Return the (X, Y) coordinate for the center point of the cell that contains the specified text.  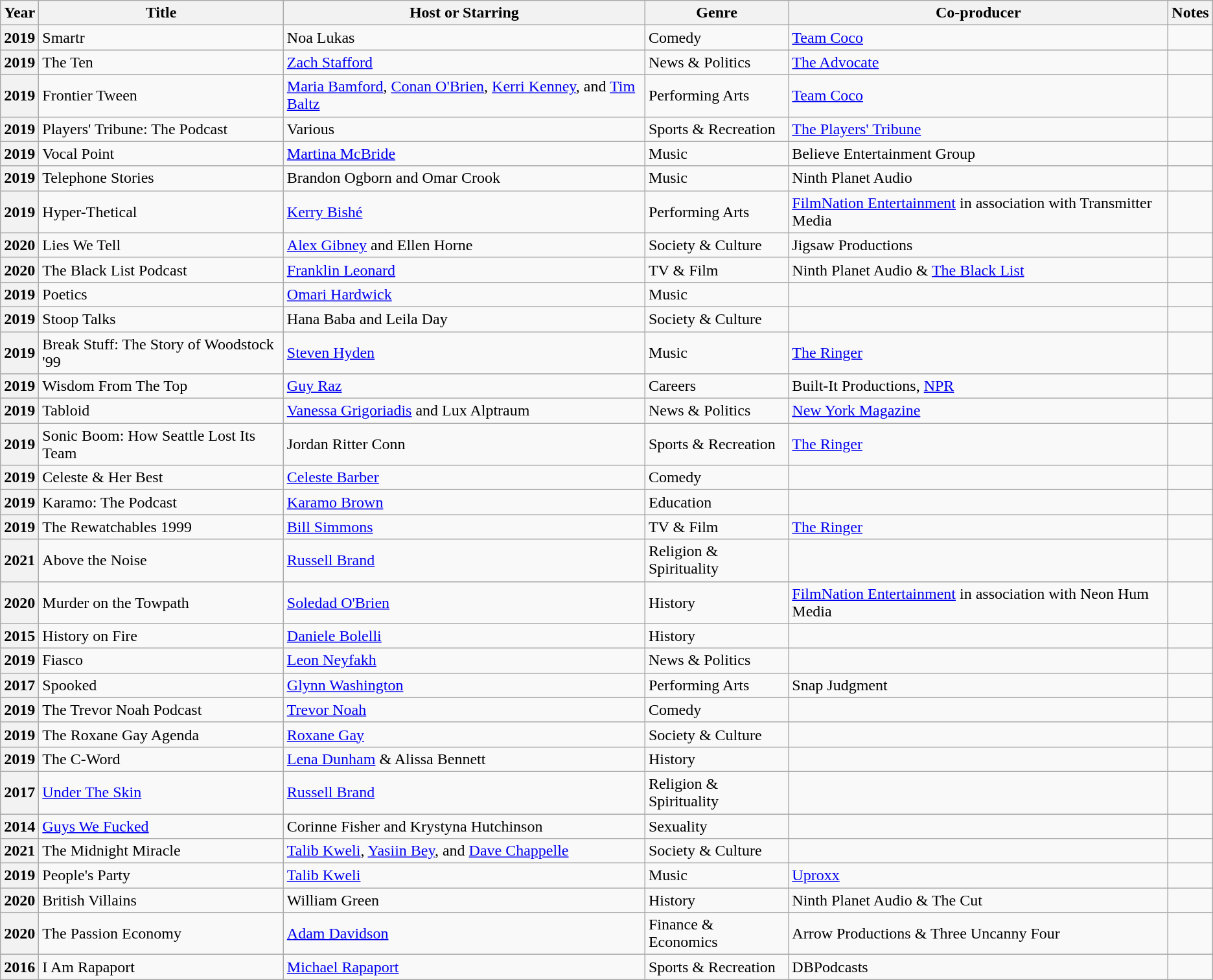
Poetics (161, 294)
Frontier Tween (161, 96)
Leon Neyfakh (464, 660)
Believe Entertainment Group (978, 154)
Sexuality (717, 826)
2015 (19, 636)
Karamo Brown (464, 502)
Omari Hardwick (464, 294)
Careers (717, 386)
Brandon Ogborn and Omar Crook (464, 178)
History on Fire (161, 636)
Various (464, 129)
Genre (717, 13)
Alex Gibney and Ellen Horne (464, 245)
Vanessa Grigoriadis and Lux Alptraum (464, 411)
William Green (464, 900)
Built-It Productions, NPR (978, 386)
Celeste & Her Best (161, 478)
Noa Lukas (464, 38)
Maria Bamford, Conan O'Brien, Kerri Kenney, and Tim Baltz (464, 96)
Kerry Bishé (464, 211)
Jordan Ritter Conn (464, 445)
Telephone Stories (161, 178)
The Players' Tribune (978, 129)
Adam Davidson (464, 933)
Snap Judgment (978, 685)
Notes (1190, 13)
The Ten (161, 62)
Zach Stafford (464, 62)
The Roxane Gay Agenda (161, 734)
Talib Kweli (464, 876)
Trevor Noah (464, 710)
Tabloid (161, 411)
Guy Raz (464, 386)
British Villains (161, 900)
Karamo: The Podcast (161, 502)
People's Party (161, 876)
Stoop Talks (161, 319)
Year (19, 13)
Michael Rapaport (464, 967)
FilmNation Entertainment in association with Transmitter Media (978, 211)
Spooked (161, 685)
Uproxx (978, 876)
Talib Kweli, Yasiin Bey, and Dave Chappelle (464, 851)
Title (161, 13)
Ninth Planet Audio & The Cut (978, 900)
New York Magazine (978, 411)
Arrow Productions & Three Uncanny Four (978, 933)
Wisdom From The Top (161, 386)
Soledad O'Brien (464, 603)
Lena Dunham & Alissa Bennett (464, 759)
Under The Skin (161, 792)
The Passion Economy (161, 933)
Ninth Planet Audio (978, 178)
Lies We Tell (161, 245)
Break Stuff: The Story of Woodstock '99 (161, 353)
The Rewatchables 1999 (161, 527)
I Am Rapaport (161, 967)
Education (717, 502)
Guys We Fucked (161, 826)
Players' Tribune: The Podcast (161, 129)
The C-Word (161, 759)
Daniele Bolelli (464, 636)
Sonic Boom: How Seattle Lost Its Team (161, 445)
Above the Noise (161, 560)
Murder on the Towpath (161, 603)
Smartr (161, 38)
FilmNation Entertainment in association with Neon Hum Media (978, 603)
Franklin Leonard (464, 270)
2014 (19, 826)
Steven Hyden (464, 353)
Co-producer (978, 13)
Corinne Fisher and Krystyna Hutchinson (464, 826)
Martina McBride (464, 154)
Jigsaw Productions (978, 245)
The Trevor Noah Podcast (161, 710)
Glynn Washington (464, 685)
Hyper-Thetical (161, 211)
Host or Starring (464, 13)
Roxane Gay (464, 734)
Ninth Planet Audio & The Black List (978, 270)
Bill Simmons (464, 527)
The Black List Podcast (161, 270)
Vocal Point (161, 154)
2016 (19, 967)
The Midnight Miracle (161, 851)
DBPodcasts (978, 967)
Finance & Economics (717, 933)
Fiasco (161, 660)
Hana Baba and Leila Day (464, 319)
Celeste Barber (464, 478)
The Advocate (978, 62)
